Search for the cell housing the specified text and yield its (x, y) center coordinate. 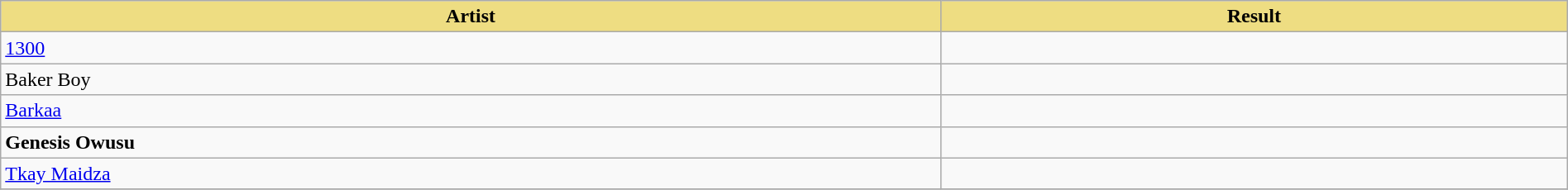
1300 (471, 48)
Artist (471, 17)
Barkaa (471, 111)
Baker Boy (471, 79)
Result (1254, 17)
Tkay Maidza (471, 173)
Genesis Owusu (471, 142)
